Output the [x, y] coordinate of the center of the cell containing the given text.  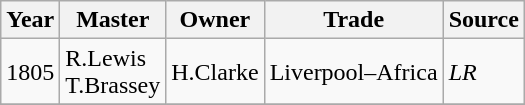
1805 [30, 72]
H.Clarke [215, 72]
Year [30, 20]
Owner [215, 20]
LR [484, 72]
Master [113, 20]
Trade [354, 20]
Source [484, 20]
Liverpool–Africa [354, 72]
R.LewisT.Brassey [113, 72]
